Return the (x, y) coordinate for the center point of the cell that contains the specified text.  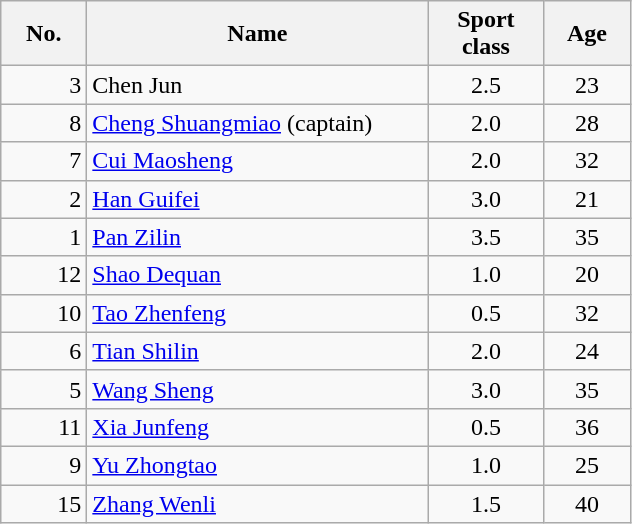
Cheng Shuangmiao (captain) (258, 123)
40 (587, 503)
1 (44, 237)
23 (587, 85)
Chen Jun (258, 85)
8 (44, 123)
5 (44, 389)
Zhang Wenli (258, 503)
3.5 (486, 237)
24 (587, 351)
Wang Sheng (258, 389)
20 (587, 275)
9 (44, 465)
Sport class (486, 34)
Tao Zhenfeng (258, 313)
Xia Junfeng (258, 427)
Yu Zhongtao (258, 465)
11 (44, 427)
Pan Zilin (258, 237)
36 (587, 427)
21 (587, 199)
Shao Dequan (258, 275)
Tian Shilin (258, 351)
6 (44, 351)
28 (587, 123)
15 (44, 503)
Name (258, 34)
Cui Maosheng (258, 161)
Age (587, 34)
1.5 (486, 503)
25 (587, 465)
3 (44, 85)
12 (44, 275)
2 (44, 199)
10 (44, 313)
No. (44, 34)
Han Guifei (258, 199)
2.5 (486, 85)
7 (44, 161)
